Find where the given text appears and provide that cell's center as [x, y] coordinate. 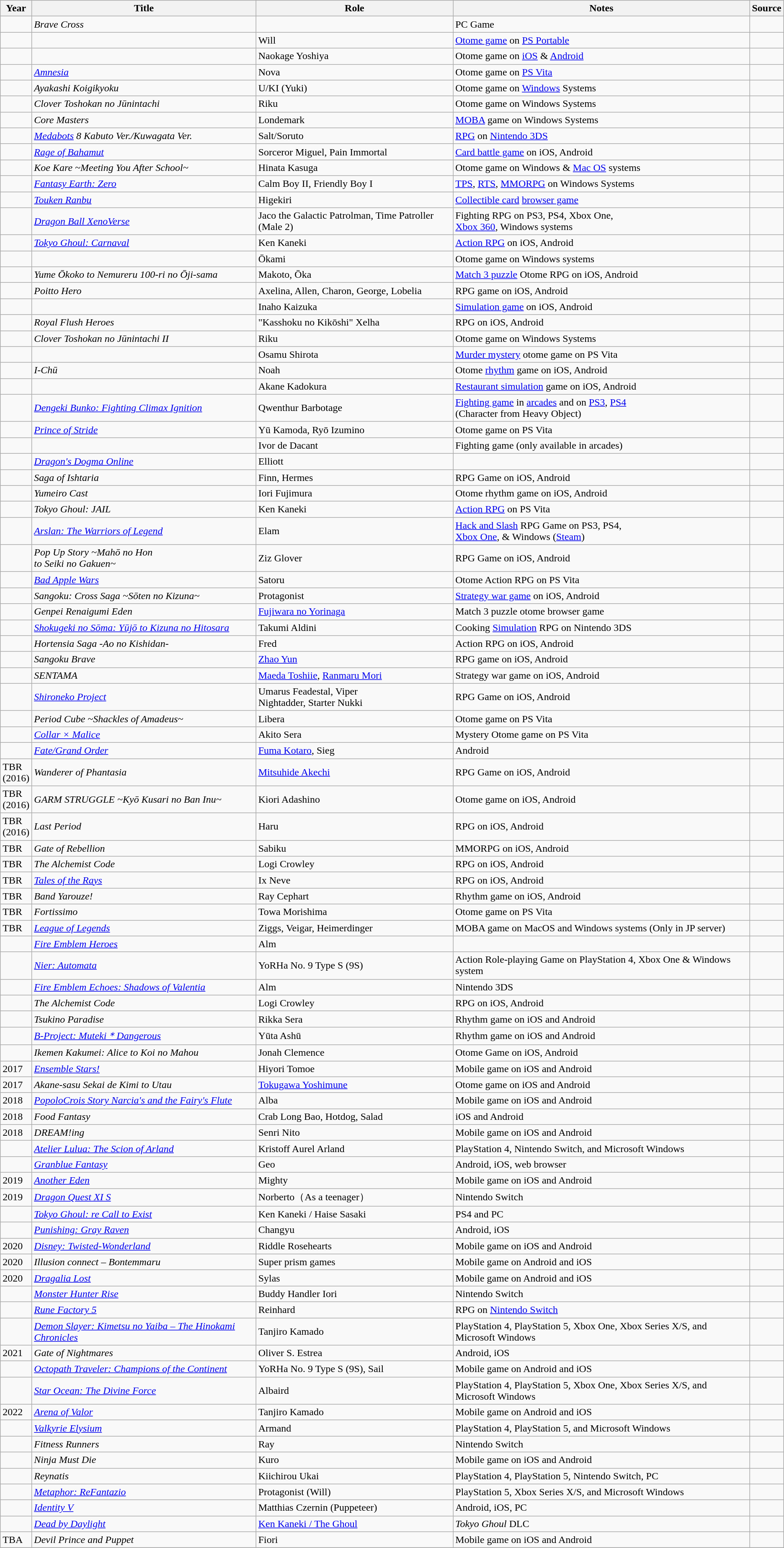
Osamu Shirota [354, 354]
Elam [354, 531]
Gate of Rebellion [144, 848]
Dragon Ball XenoVerse [144, 221]
Clover Toshokan no Jūnintachi [144, 104]
Metaphor: ReFantazio [144, 1492]
Fighting game (only available in arcades) [601, 445]
Royal Flush Heroes [144, 323]
Ōkami [354, 259]
Naokage Yoshiya [354, 56]
Fortissimo [144, 912]
Alba [354, 1101]
Albaird [354, 1391]
Poitto Hero [144, 291]
Year [16, 8]
TPS, RTS, MMORPG on Windows Systems [601, 183]
TBA [16, 1540]
2022 [16, 1412]
Noah [354, 370]
Kiichirou Ukai [354, 1476]
Dragalia Lost [144, 1278]
Core Masters [144, 120]
Armand [354, 1428]
Senri Nito [354, 1132]
Another Eden [144, 1180]
Finn, Hermes [354, 477]
Shironeko Project [144, 697]
Makoto, Ōka [354, 275]
League of Legends [144, 928]
Buddy Handler Iori [354, 1294]
Inaho Kaizuka [354, 307]
Geo [354, 1164]
Changyu [354, 1230]
Fiori [354, 1540]
Action Role-playing Game on PlayStation 4, Xbox One & Windows system [601, 965]
Tales of the Rays [144, 880]
Sangoku Brave [144, 659]
Tokyo Ghoul DLC [601, 1524]
Ninja Must Die [144, 1460]
Octopath Traveler: Champions of the Continent [144, 1369]
Touken Ranbu [144, 200]
Ziz Glover [354, 558]
Akane Kadokura [354, 386]
Shokugeki no Sōma: Yūjō to Kizuna no Hitosara [144, 628]
Oliver S. Estrea [354, 1353]
Yūta Ashū [354, 1036]
Otome game on iOS, Android [601, 799]
Band Yarouze! [144, 896]
Nier: Automata [144, 965]
Ikemen Kakumei: Alice to Koi no Mahou [144, 1053]
PS4 and PC [601, 1214]
Android, iOS, PC [601, 1508]
PlayStation 4, PlayStation 5, and Microsoft Windows [601, 1428]
Match 3 puzzle Otome RPG on iOS, Android [601, 275]
Fujiwara no Yorinaga [354, 612]
Collectible card browser game [601, 200]
RPG on Nintendo 3DS [601, 136]
2021 [16, 1353]
Hortensia Saga -Ao no Kishidan- [144, 643]
RPG on Nintendo Switch [601, 1310]
Salt/Soruto [354, 136]
Koe Kare ~Meeting You After School~ [144, 168]
YoRHa No. 9 Type S (9S) [354, 965]
Otome game on Windows systems [601, 259]
Ivor de Dacant [354, 445]
Mighty [354, 1180]
Libera [354, 718]
Zhao Yun [354, 659]
Rhythm game on iOS, Android [601, 896]
Title [144, 8]
MOBA game on Windows Systems [601, 120]
Source [766, 8]
Tokyo Ghoul: Carnaval [144, 243]
Monster Hunter Rise [144, 1294]
Calm Boy II, Friendly Boy I [354, 183]
Satoru [354, 580]
Bad Apple Wars [144, 580]
Collar × Malice [144, 734]
SENTAMA [144, 675]
Sorceror Miguel, Pain Immortal [354, 152]
Disney: Twisted-Wonderland [144, 1246]
Fuma Kotaro, Sieg [354, 750]
Tokyo Ghoul: re Call to Exist [144, 1214]
Otome game on iOS and Android [601, 1085]
Identity V [144, 1508]
Higekiri [354, 200]
Valkyrie Elysium [144, 1428]
Haru [354, 827]
Role [354, 8]
Riddle Rosehearts [354, 1246]
Sabiku [354, 848]
Murder mystery otome game on PS Vita [601, 354]
Yū Kamoda, Ryō Izumino [354, 429]
Iori Fujimura [354, 494]
Maeda Toshiie, Ranmaru Mori [354, 675]
Hack and Slash RPG Game on PS3, PS4, Xbox One, & Windows (Steam) [601, 531]
Axelina, Allen, Charon, George, Lobelia [354, 291]
Crab Long Bao, Hotdog, Salad [354, 1116]
B-Project: Muteki＊Dangerous [144, 1036]
Elliott [354, 461]
Simulation game on iOS, Android [601, 307]
Matthias Czernin (Puppeteer) [354, 1508]
Reinhard [354, 1310]
Mitsuhide Akechi [354, 772]
Saga of Ishtaria [144, 477]
Will [354, 40]
Hiyori Tomoe [354, 1069]
Ken Kaneki / The Ghoul [354, 1524]
YoRHa No. 9 Type S (9S), Sail [354, 1369]
Fate/Grand Order [144, 750]
Atelier Lulua: The Scion of Arland [144, 1148]
Jonah Clemence [354, 1053]
Ken Kaneki / Haise Sasaki [354, 1214]
Takumi Aldini [354, 628]
Dead by Daylight [144, 1524]
PlayStation 4, Nintendo Switch, and Microsoft Windows [601, 1148]
PlayStation 4, PlayStation 5, Nintendo Switch, PC [601, 1476]
Super prism games [354, 1262]
Illusion connect – Bontemmaru [144, 1262]
Protagonist [354, 596]
U/KI (Yuki) [354, 88]
PlayStation 5, Xbox Series X/S, and Microsoft Windows [601, 1492]
Fantasy Earth: Zero [144, 183]
Gate of Nightmares [144, 1353]
Kristoff Aurel Arland [354, 1148]
Ensemble Stars! [144, 1069]
Akane-sasu Sekai de Kimi to Utau [144, 1085]
Fitness Runners [144, 1444]
Tokyo Ghoul: JAIL [144, 509]
Dengeki Bunko: Fighting Climax Ignition [144, 408]
Genpei Renaigumi Eden [144, 612]
Yume Ōkoko to Nemureru 100-ri no Ōji-sama [144, 275]
Demon Slayer: Kimetsu no Yaiba – The Hinokami Chronicles [144, 1331]
Yumeiro Cast [144, 494]
Granblue Fantasy [144, 1164]
Last Period [144, 827]
Medabots 8 Kabuto Ver./Kuwagata Ver. [144, 136]
Fire Emblem Heroes [144, 944]
Action RPG on PS Vita [601, 509]
Prince of Stride [144, 429]
Londemark [354, 120]
Fire Emblem Echoes: Shadows of Valentia [144, 987]
Period Cube ~Shackles of Amadeus~ [144, 718]
Ayakashi Koigikyoku [144, 88]
Nova [354, 72]
PopoloCrois Story Narcia's and the Fairy's Flute [144, 1101]
Fighting game in arcades and on PS3, PS4(Character from Heavy Object) [601, 408]
Ray Cephart [354, 896]
Otome game on iOS & Android [601, 56]
Card battle game on iOS, Android [601, 152]
Fighting RPG on PS3, PS4, Xbox One,Xbox 360, Windows systems [601, 221]
Pop Up Story ~Mahō no Honto Seiki no Gakuen~ [144, 558]
Kuro [354, 1460]
Match 3 puzzle otome browser game [601, 612]
Nintendo 3DS [601, 987]
Reynatis [144, 1476]
GARM STRUGGLE ~Kyō Kusari no Ban Inu~ [144, 799]
Protagonist (Will) [354, 1492]
Tsukino Paradise [144, 1019]
Food Fantasy [144, 1116]
Arslan: The Warriors of Legend [144, 531]
Tokugawa Yoshimune [354, 1085]
Otome game on PS Portable [601, 40]
Dragon Quest XI S [144, 1197]
Kiori Adashino [354, 799]
Rune Factory 5 [144, 1310]
Ziggs, Veigar, Heimerdinger [354, 928]
I-Chū [144, 370]
Sylas [354, 1278]
Clover Toshokan no Jūnintachi II [144, 339]
Fred [354, 643]
PC Game [601, 24]
Arena of Valor [144, 1412]
Otome game on Windows & Mac OS systems [601, 168]
Hinata Kasuga [354, 168]
Otome Action RPG on PS Vita [601, 580]
MMORPG on iOS, Android [601, 848]
Star Ocean: The Divine Force [144, 1391]
Amnesia [144, 72]
Umarus Feadestal, ViperNightadder, Starter Nukki [354, 697]
Jaco the Galactic Patrolman, Time Patroller (Male 2) [354, 221]
Devil Prince and Puppet [144, 1540]
Wanderer of Phantasia [144, 772]
iOS and Android [601, 1116]
Punishing: Gray Raven [144, 1230]
Towa Morishima [354, 912]
Norberto（As a teenager） [354, 1197]
Android, iOS, web browser [601, 1164]
Cooking Simulation RPG on Nintendo 3DS [601, 628]
Qwenthur Barbotage [354, 408]
Sangoku: Cross Saga ~Sōten no Kizuna~ [144, 596]
Otome Game on iOS, Android [601, 1053]
Notes [601, 8]
MOBA game on MacOS and Windows systems (Only in JP server) [601, 928]
Ray [354, 1444]
Android [601, 750]
Rikka Sera [354, 1019]
Dragon's Dogma Online [144, 461]
Rage of Bahamut [144, 152]
Mystery Otome game on PS Vita [601, 734]
Restaurant simulation game on iOS, Android [601, 386]
DREAM!ing [144, 1132]
Brave Cross [144, 24]
Ix Neve [354, 880]
"Kasshoku no Kikōshi" Xelha [354, 323]
Akito Sera [354, 734]
